Locate the cell with the specified text and output its (x, y) center coordinate. 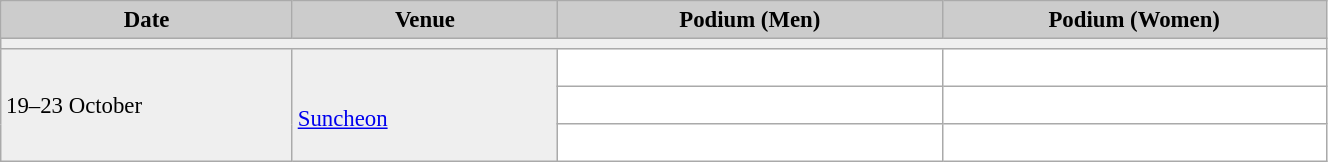
Podium (Men) (750, 20)
Date (147, 20)
Podium (Women) (1134, 20)
Venue (424, 20)
Suncheon (424, 106)
19–23 October (147, 106)
